Detect which cell encompasses the target text, then output its (X, Y) center coordinate. 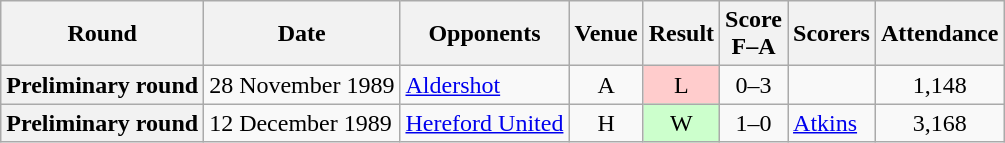
12 December 1989 (302, 123)
A (606, 85)
Hereford United (484, 123)
Scorers (832, 34)
0–3 (754, 85)
Venue (606, 34)
3,168 (939, 123)
Attendance (939, 34)
Result (681, 34)
H (606, 123)
ScoreF–A (754, 34)
Round (102, 34)
Opponents (484, 34)
1–0 (754, 123)
28 November 1989 (302, 85)
Date (302, 34)
W (681, 123)
Atkins (832, 123)
L (681, 85)
Aldershot (484, 85)
1,148 (939, 85)
